Search for the cell housing the specified text and yield its (X, Y) center coordinate. 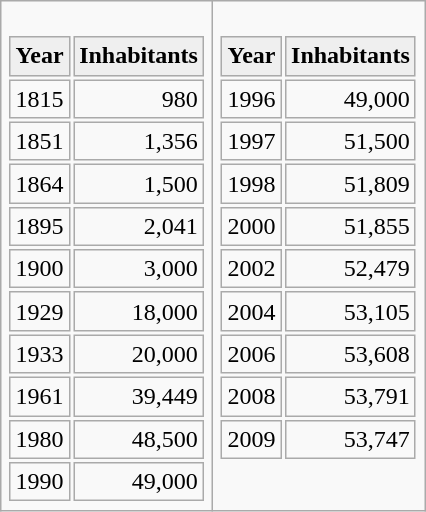
51,809 (350, 184)
Year Inhabitants 1996 49,000 1997 51,500 1998 51,809 2000 51,855 2002 52,479 2004 53,105 2006 53,608 2008 53,791 2009 53,747 (319, 256)
2002 (252, 269)
Year Inhabitants 1815 980 1851 1,356 1864 1,500 1895 2,041 1900 3,000 1929 18,000 1933 20,000 1961 39,449 1980 48,500 1990 49,000 (107, 256)
980 (138, 99)
53,791 (350, 397)
53,747 (350, 439)
2,041 (138, 227)
48,500 (138, 439)
2000 (252, 227)
1980 (40, 439)
2008 (252, 397)
39,449 (138, 397)
1998 (252, 184)
1900 (40, 269)
20,000 (138, 354)
2009 (252, 439)
1851 (40, 141)
2004 (252, 312)
52,479 (350, 269)
1997 (252, 141)
1961 (40, 397)
1929 (40, 312)
2006 (252, 354)
1815 (40, 99)
1,500 (138, 184)
1864 (40, 184)
53,105 (350, 312)
3,000 (138, 269)
1990 (40, 482)
1996 (252, 99)
1895 (40, 227)
53,608 (350, 354)
18,000 (138, 312)
51,500 (350, 141)
51,855 (350, 227)
1933 (40, 354)
1,356 (138, 141)
